Locate the cell with the specified text and output its [x, y] center coordinate. 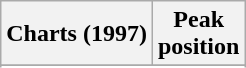
Peakposition [198, 34]
Charts (1997) [77, 34]
